Identify which cell holds the provided text, then report its (x, y) central coordinate. 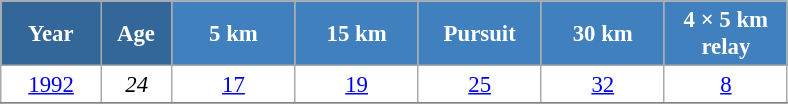
32 (602, 85)
25 (480, 85)
1992 (52, 85)
8 (726, 85)
5 km (234, 34)
19 (356, 85)
4 × 5 km relay (726, 34)
Pursuit (480, 34)
17 (234, 85)
15 km (356, 34)
Age (136, 34)
24 (136, 85)
Year (52, 34)
30 km (602, 34)
